Find where the given text appears and provide that cell's center as [X, Y] coordinate. 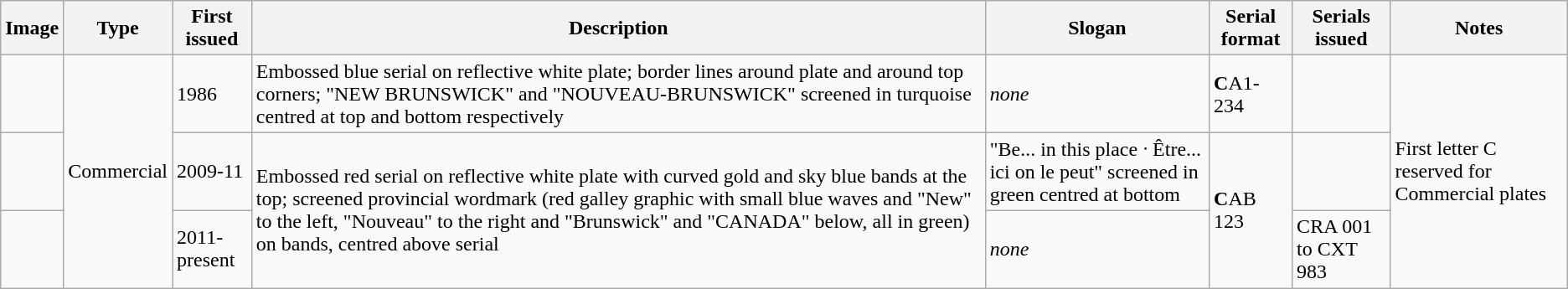
Image [32, 28]
First letter C reserved for Commercial plates [1479, 172]
Notes [1479, 28]
Type [118, 28]
"Be... in this place ᐧ Être... ici on le peut" screened in green centred at bottom [1097, 172]
Commercial [118, 172]
2011-present [213, 249]
Slogan [1097, 28]
2009-11 [213, 172]
CRA 001 to CXT 983 [1342, 249]
First issued [213, 28]
Serials issued [1342, 28]
Description [618, 28]
Serial format [1251, 28]
CAB 123 [1251, 210]
CA1-234 [1251, 94]
1986 [213, 94]
